Search for the cell housing the specified text and yield its (x, y) center coordinate. 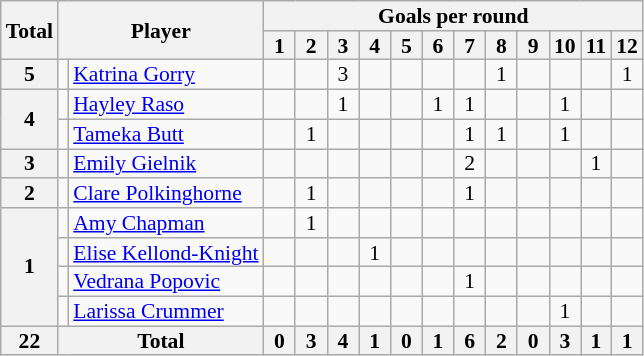
Amy Chapman (166, 223)
Clare Polkinghorne (166, 193)
Goals per round (454, 16)
7 (470, 46)
22 (30, 341)
Emily Gielnik (166, 164)
9 (533, 46)
8 (502, 46)
Katrina Gorry (166, 75)
12 (627, 46)
Larissa Crummer (166, 312)
10 (565, 46)
Hayley Raso (166, 105)
11 (596, 46)
Tameka Butt (166, 134)
Elise Kellond-Knight (166, 253)
Vedrana Popovic (166, 282)
Player (161, 30)
